Determine the (x, y) coordinate at the center of the cell enclosing the given text.  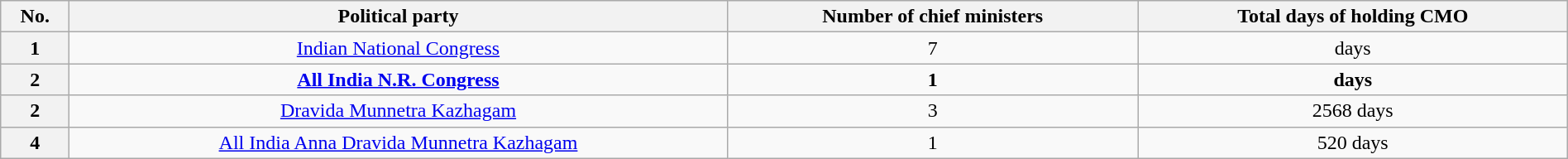
No. (35, 17)
Dravida Munnetra Kazhagam (399, 111)
2568 days (1353, 111)
520 days (1353, 142)
3 (933, 111)
7 (933, 48)
Indian National Congress (399, 48)
All India N.R. Congress (399, 79)
All India Anna Dravida Munnetra Kazhagam (399, 142)
Number of chief ministers (933, 17)
Total days of holding CMO (1353, 17)
4 (35, 142)
Political party (399, 17)
